Return the (x, y) coordinate for the center point of the cell that contains the specified text.  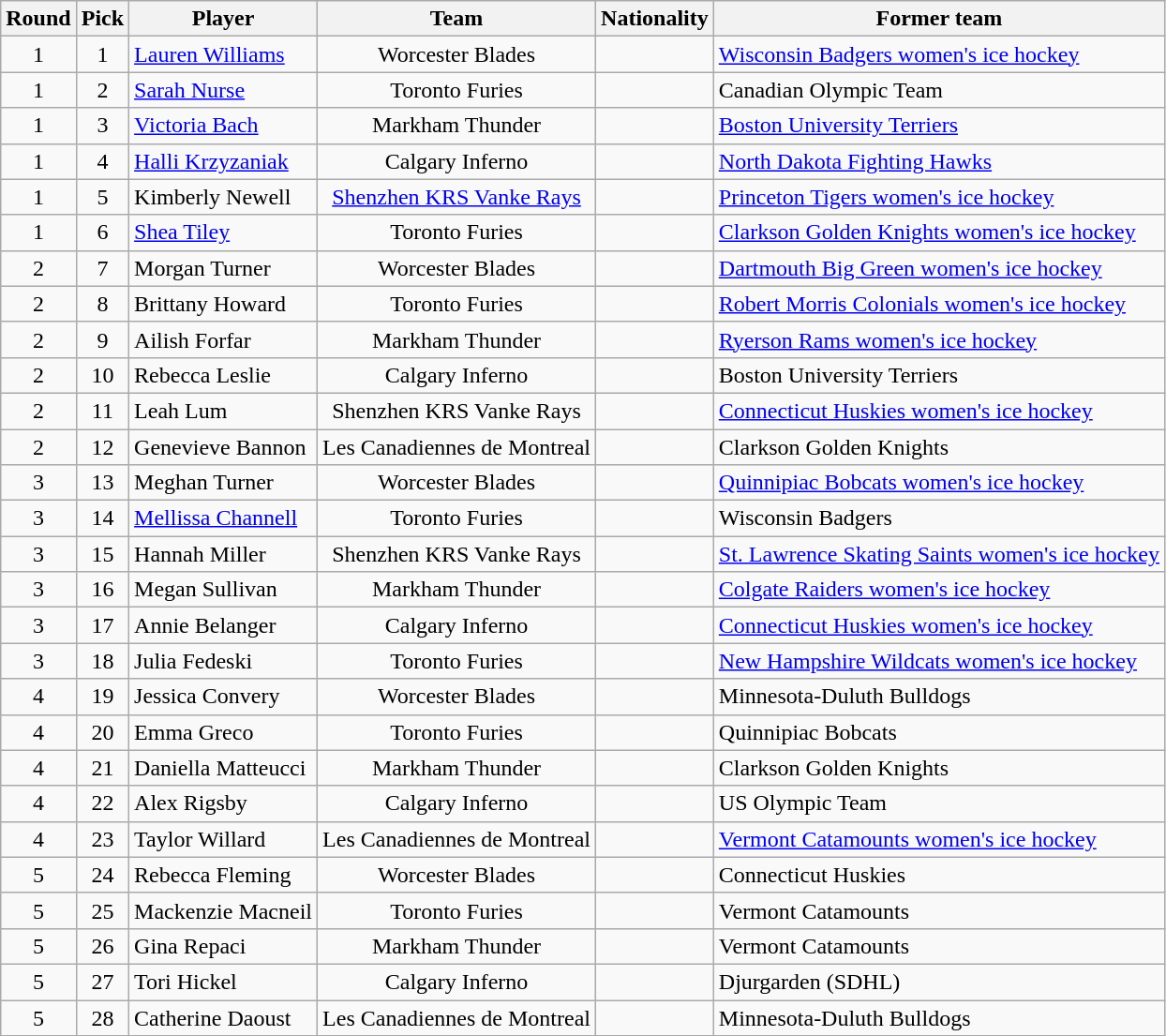
Connecticut Huskies (939, 875)
Gina Repaci (223, 946)
Pick (102, 19)
20 (102, 732)
Lauren Williams (223, 54)
23 (102, 839)
9 (102, 339)
7 (102, 268)
27 (102, 982)
Emma Greco (223, 732)
Meghan Turner (223, 483)
Round (38, 19)
Princeton Tigers women's ice hockey (939, 197)
14 (102, 518)
Tori Hickel (223, 982)
Ailish Forfar (223, 339)
Player (223, 19)
Rebecca Fleming (223, 875)
17 (102, 625)
North Dakota Fighting Hawks (939, 161)
Ryerson Rams women's ice hockey (939, 339)
Sarah Nurse (223, 90)
Kimberly Newell (223, 197)
Wisconsin Badgers women's ice hockey (939, 54)
24 (102, 875)
Nationality (655, 19)
Wisconsin Badgers (939, 518)
11 (102, 411)
12 (102, 447)
Morgan Turner (223, 268)
New Hampshire Wildcats women's ice hockey (939, 661)
Canadian Olympic Team (939, 90)
26 (102, 946)
28 (102, 1017)
Halli Krzyzaniak (223, 161)
Mackenzie Macneil (223, 910)
8 (102, 304)
Robert Morris Colonials women's ice hockey (939, 304)
Genevieve Bannon (223, 447)
21 (102, 768)
Annie Belanger (223, 625)
Djurgarden (SDHL) (939, 982)
19 (102, 697)
Julia Fedeski (223, 661)
Shea Tiley (223, 233)
16 (102, 590)
Daniella Matteucci (223, 768)
13 (102, 483)
Team (457, 19)
Former team (939, 19)
US Olympic Team (939, 803)
St. Lawrence Skating Saints women's ice hockey (939, 554)
25 (102, 910)
Jessica Convery (223, 697)
Megan Sullivan (223, 590)
Alex Rigsby (223, 803)
Clarkson Golden Knights women's ice hockey (939, 233)
Leah Lum (223, 411)
Taylor Willard (223, 839)
Quinnipiac Bobcats (939, 732)
Quinnipiac Bobcats women's ice hockey (939, 483)
22 (102, 803)
10 (102, 375)
Hannah Miller (223, 554)
Catherine Daoust (223, 1017)
Mellissa Channell (223, 518)
Vermont Catamounts women's ice hockey (939, 839)
18 (102, 661)
6 (102, 233)
Victoria Bach (223, 126)
Brittany Howard (223, 304)
Dartmouth Big Green women's ice hockey (939, 268)
15 (102, 554)
Colgate Raiders women's ice hockey (939, 590)
Rebecca Leslie (223, 375)
